Output the [x, y] coordinate of the center of the cell containing the given text.  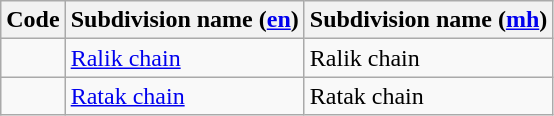
Code [33, 20]
Subdivision name (en) [184, 20]
Subdivision name (mh) [428, 20]
